For the text-containing cell, return its midpoint in [X, Y] coordinate format. 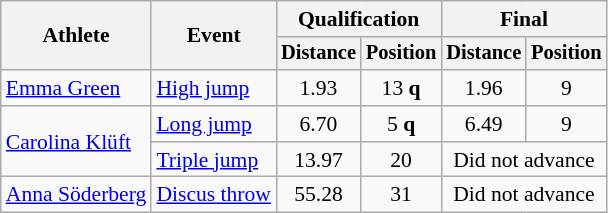
Qualification [358, 19]
13.97 [318, 160]
Athlete [76, 36]
Long jump [214, 124]
Triple jump [214, 160]
1.96 [484, 88]
Anna Söderberg [76, 195]
13 q [401, 88]
1.93 [318, 88]
6.70 [318, 124]
Final [524, 19]
Carolina Klüft [76, 142]
6.49 [484, 124]
Event [214, 36]
Emma Green [76, 88]
High jump [214, 88]
Discus throw [214, 195]
5 q [401, 124]
55.28 [318, 195]
20 [401, 160]
31 [401, 195]
